Return [X, Y] of the center of cell containing provided text 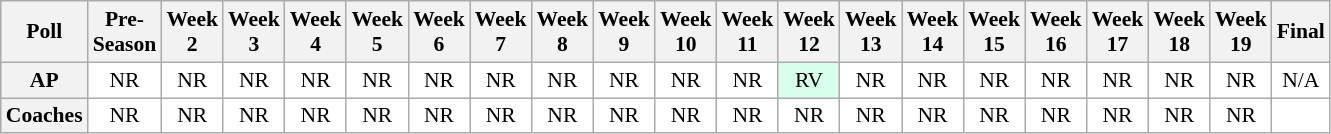
Week5 [377, 32]
Week17 [1118, 32]
Week6 [439, 32]
Week2 [192, 32]
Final [1301, 32]
Week3 [254, 32]
Coaches [44, 116]
Week15 [994, 32]
Week14 [933, 32]
Week7 [501, 32]
Week9 [624, 32]
Week19 [1241, 32]
Week13 [871, 32]
Week11 [748, 32]
Week18 [1179, 32]
Week8 [562, 32]
AP [44, 80]
Week4 [316, 32]
Week16 [1056, 32]
N/A [1301, 80]
Pre-Season [125, 32]
Week10 [686, 32]
RV [809, 80]
Poll [44, 32]
Week12 [809, 32]
